Search for the cell housing the specified text and yield its (X, Y) center coordinate. 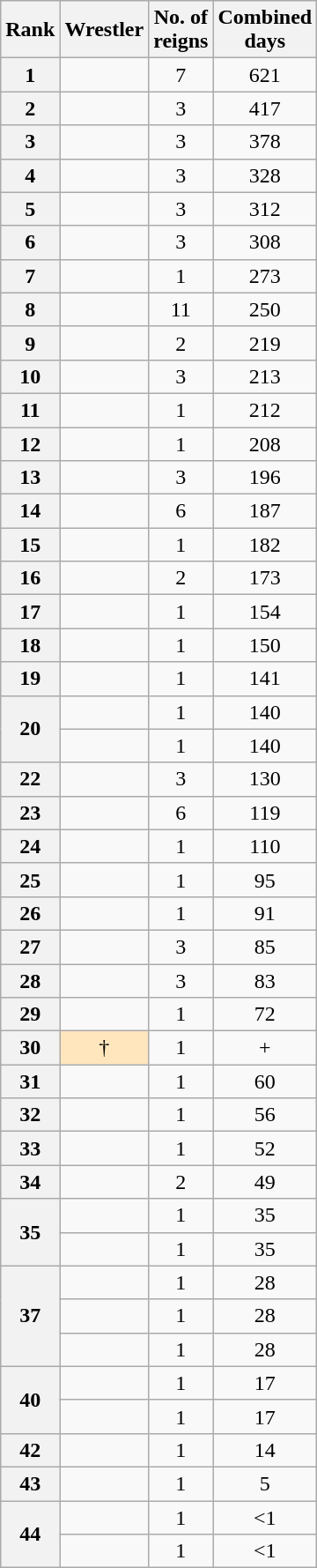
13 (30, 478)
37 (30, 1316)
95 (265, 880)
Rank (30, 30)
49 (265, 1182)
417 (265, 108)
24 (30, 846)
328 (265, 175)
56 (265, 1115)
Combineddays (265, 30)
8 (30, 309)
154 (265, 612)
213 (265, 376)
83 (265, 981)
141 (265, 679)
110 (265, 846)
26 (30, 913)
16 (30, 578)
150 (265, 645)
187 (265, 511)
4 (30, 175)
91 (265, 913)
208 (265, 443)
29 (30, 1014)
44 (30, 1534)
250 (265, 309)
19 (30, 679)
85 (265, 947)
173 (265, 578)
119 (265, 813)
130 (265, 779)
10 (30, 376)
42 (30, 1450)
219 (265, 343)
378 (265, 142)
34 (30, 1182)
22 (30, 779)
18 (30, 645)
273 (265, 276)
33 (30, 1148)
Wrestler (104, 30)
15 (30, 545)
31 (30, 1081)
9 (30, 343)
† (104, 1048)
312 (265, 209)
40 (30, 1400)
43 (30, 1483)
27 (30, 947)
212 (265, 410)
52 (265, 1148)
72 (265, 1014)
25 (30, 880)
196 (265, 478)
60 (265, 1081)
182 (265, 545)
32 (30, 1115)
621 (265, 75)
23 (30, 813)
12 (30, 443)
30 (30, 1048)
20 (30, 729)
No. ofreigns (181, 30)
+ (265, 1048)
308 (265, 242)
